For the text-containing cell, return its midpoint in (x, y) coordinate format. 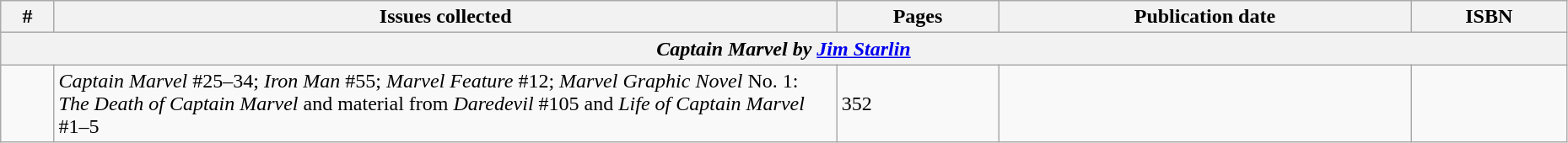
ISBN (1489, 17)
Publication date (1205, 17)
# (27, 17)
Pages (918, 17)
352 (918, 103)
Issues collected (445, 17)
Captain Marvel by Jim Starlin (784, 49)
